From the cell containing the given text, extract its center point as (x, y) coordinate. 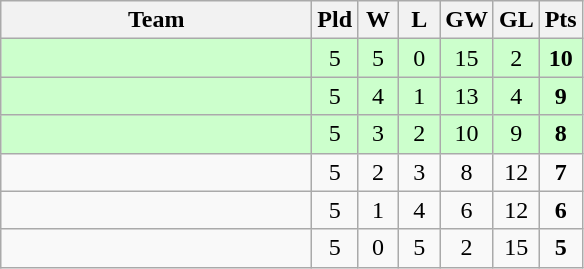
Pts (560, 20)
GW (467, 20)
Pld (335, 20)
13 (467, 96)
W (378, 20)
GL (516, 20)
Team (156, 20)
L (420, 20)
7 (560, 172)
